Identify which cell holds the provided text, then report its [x, y] central coordinate. 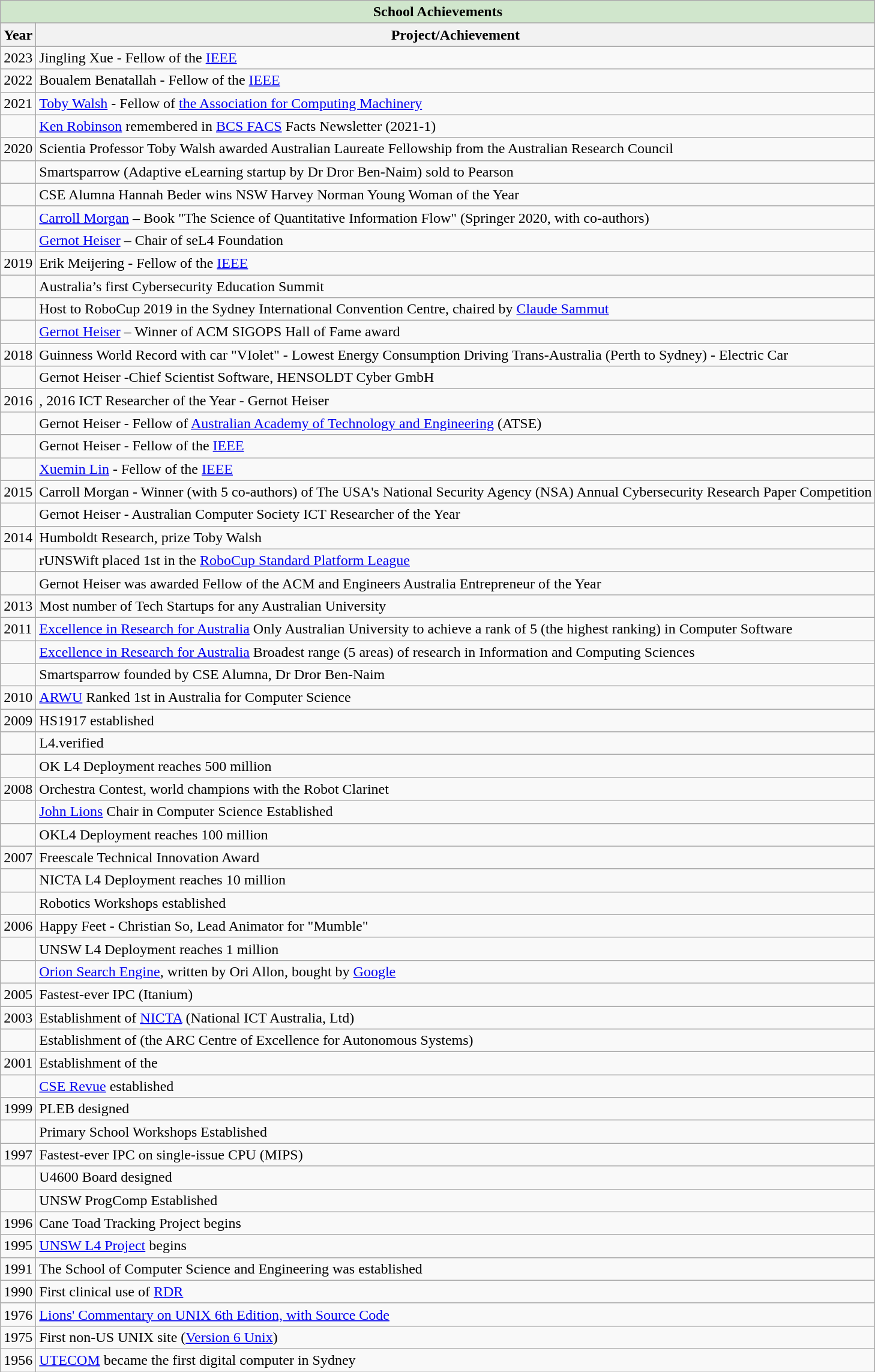
1999 [18, 1109]
Carroll Morgan – Book "The Science of Quantitative Information Flow" (Springer 2020, with co-authors) [456, 217]
L4.verified [456, 743]
1990 [18, 1292]
Excellence in Research for Australia Only Australian University to achieve a rank of 5 (the highest ranking) in Computer Software [456, 629]
2018 [18, 355]
CSE Revue established [456, 1086]
John Lions Chair in Computer Science Established [456, 812]
Scientia Professor Toby Walsh awarded Australian Laureate Fellowship from the Australian Research Council [456, 149]
1995 [18, 1246]
2022 [18, 80]
2009 [18, 721]
2006 [18, 926]
NICTA L4 Deployment reaches 10 million [456, 880]
Gernot Heiser – Winner of ACM SIGOPS Hall of Fame award [456, 332]
2023 [18, 58]
2021 [18, 103]
Gernot Heiser -Chief Scientist Software, HENSOLDT Cyber GmbH [456, 378]
UNSW ProgComp Established [456, 1200]
Freescale Technical Innovation Award [456, 857]
First non-US UNIX site (Version 6 Unix) [456, 1337]
Orchestra Contest, world champions with the Robot Clarinet [456, 789]
2003 [18, 1018]
PLEB designed [456, 1109]
Toby Walsh - Fellow of the Association for Computing Machinery [456, 103]
HS1917 established [456, 721]
Fastest-ever IPC on single-issue CPU (MIPS) [456, 1155]
Gernot Heiser was awarded Fellow of the ACM and Engineers Australia Entrepreneur of the Year [456, 583]
Carroll Morgan - Winner (with 5 co-authors) of The USA's National Security Agency (NSA) Annual Cybersecurity Research Paper Competition [456, 492]
2016 [18, 400]
Boualem Benatallah - Fellow of the IEEE [456, 80]
Guinness World Record with car "VIolet" - Lowest Energy Consumption Driving Trans-Australia (Perth to Sydney) - Electric Car [456, 355]
1991 [18, 1269]
Cane Toad Tracking Project begins [456, 1223]
Year [18, 35]
1975 [18, 1337]
Establishment of the [456, 1063]
Gernot Heiser - Australian Computer Society ICT Researcher of the Year [456, 515]
2007 [18, 857]
1996 [18, 1223]
1997 [18, 1155]
UNSW L4 Project begins [456, 1246]
Robotics Workshops established [456, 903]
2015 [18, 492]
Establishment of (the ARC Centre of Excellence for Autonomous Systems) [456, 1041]
Project/Achievement [456, 35]
Gernot Heiser - Fellow of Australian Academy of Technology and Engineering (ATSE) [456, 423]
Establishment of NICTA (National ICT Australia, Ltd) [456, 1018]
2019 [18, 263]
Jingling Xue - Fellow of the IEEE [456, 58]
Primary School Workshops Established [456, 1132]
Smartsparrow (Adaptive eLearning startup by Dr Dror Ben-Naim) sold to Pearson [456, 172]
OKL4 Deployment reaches 100 million [456, 835]
1956 [18, 1360]
2001 [18, 1063]
2008 [18, 789]
Host to RoboCup 2019 in the Sydney International Convention Centre, chaired by Claude Sammut [456, 309]
2014 [18, 537]
Orion Search Engine, written by Ori Allon, bought by Google [456, 972]
Erik Meijering - Fellow of the IEEE [456, 263]
2005 [18, 994]
Humboldt Research, prize Toby Walsh [456, 537]
Lions' Commentary on UNIX 6th Edition, with Source Code [456, 1314]
CSE Alumna Hannah Beder wins NSW Harvey Norman Young Woman of the Year [456, 195]
2020 [18, 149]
Smartsparrow founded by CSE Alumna, Dr Dror Ben-Naim [456, 675]
1976 [18, 1314]
The School of Computer Science and Engineering was established [456, 1269]
2010 [18, 698]
2011 [18, 629]
UNSW L4 Deployment reaches 1 million [456, 949]
rUNSWift placed 1st in the RoboCup Standard Platform League [456, 560]
Fastest-ever IPC (Itanium) [456, 994]
U4600 Board designed [456, 1177]
Ken Robinson remembered in BCS FACS Facts Newsletter (2021-1) [456, 126]
UTECOM became the first digital computer in Sydney [456, 1360]
School Achievements [438, 12]
Australia’s first Cybersecurity Education Summit [456, 286]
Xuemin Lin - Fellow of the IEEE [456, 469]
Gernot Heiser - Fellow of the IEEE [456, 446]
Excellence in Research for Australia Broadest range (5 areas) of research in Information and Computing Sciences [456, 651]
Most number of Tech Startups for any Australian University [456, 606]
2013 [18, 606]
, 2016 ICT Researcher of the Year - Gernot Heiser [456, 400]
Happy Feet - Christian So, Lead Animator for "Mumble" [456, 926]
First clinical use of RDR [456, 1292]
ARWU Ranked 1st in Australia for Computer Science [456, 698]
OK L4 Deployment reaches 500 million [456, 766]
Gernot Heiser – Chair of seL4 Foundation [456, 240]
